Determine the [x, y] coordinate at the center of the cell enclosing the given text.  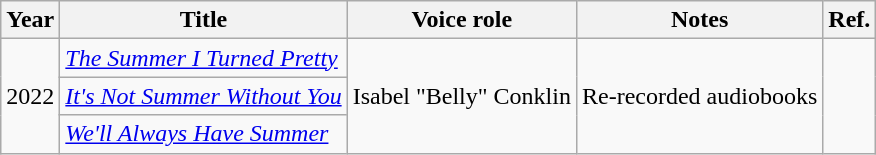
We'll Always Have Summer [204, 134]
Title [204, 20]
Re-recorded audiobooks [699, 96]
Ref. [850, 20]
It's Not Summer Without You [204, 96]
2022 [30, 96]
Year [30, 20]
The Summer I Turned Pretty [204, 58]
Notes [699, 20]
Voice role [462, 20]
Isabel "Belly" Conklin [462, 96]
